From the cell containing the given text, extract its center point as [x, y] coordinate. 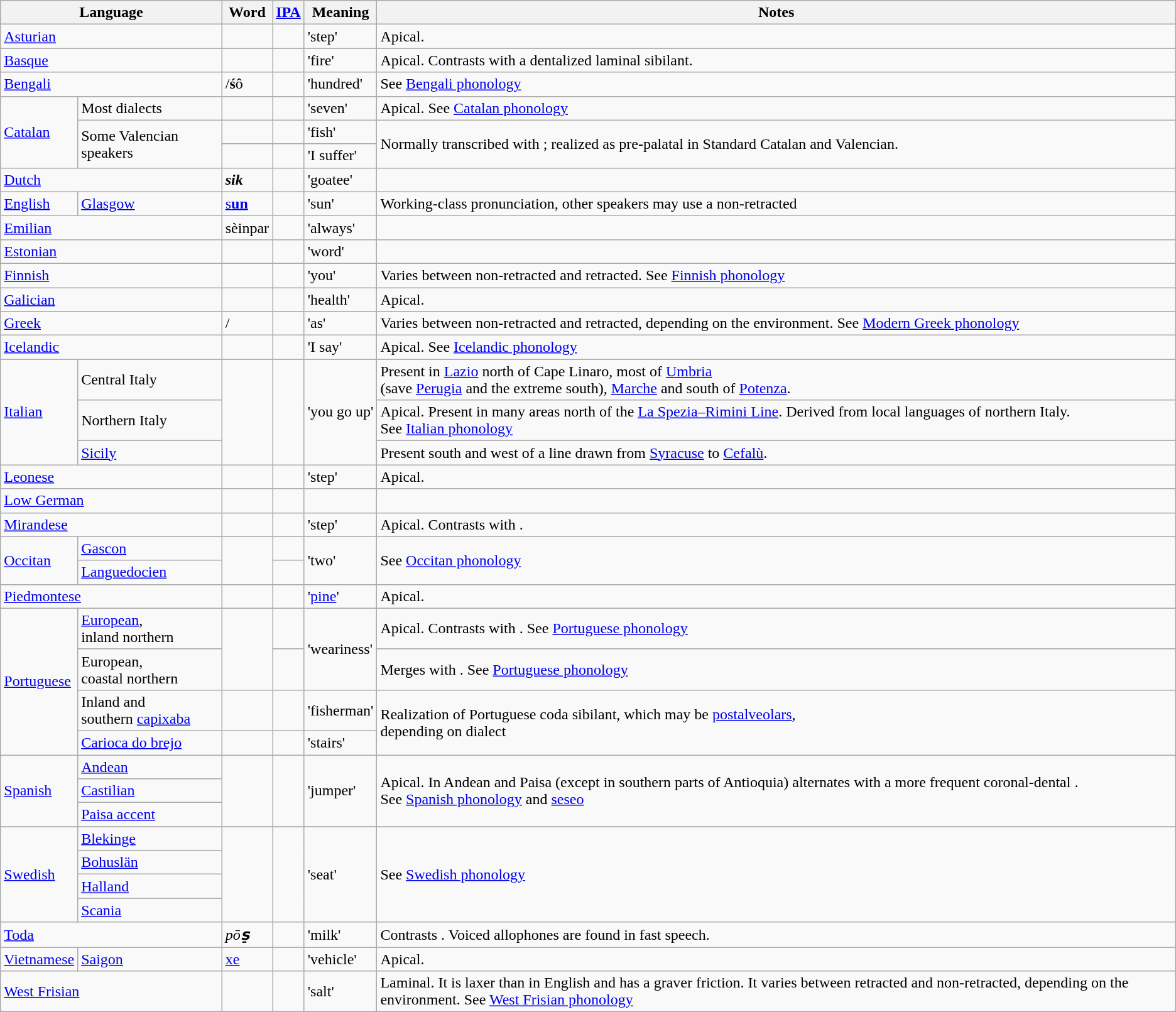
'seat' [340, 874]
Some Valencian speakers [150, 144]
Languedocien [150, 572]
'weariness' [340, 649]
Normally transcribed with ; realized as pre-palatal in Standard Catalan and Valencian. [776, 144]
Varies between non-retracted and retracted. See Finnish phonology [776, 275]
Occitan [39, 560]
'fish' [340, 132]
Merges with . See Portuguese phonology [776, 670]
Inland andsouthern capixaba [150, 710]
Most dialects [150, 108]
'you' [340, 275]
Gascon [150, 548]
Dutch [111, 180]
'sun' [340, 204]
'I say' [340, 347]
Present south and west of a line drawn from Syracuse to Cefalù. [776, 453]
Apical. Contrasts with . [776, 525]
Blekinge [150, 839]
Saigon [150, 959]
Apical. Contrasts with . See Portuguese phonology [776, 628]
See Swedish phonology [776, 874]
Carioca do brejo [150, 743]
/śô [247, 84]
Portuguese [39, 681]
Estonian [111, 251]
Word [247, 13]
sun [247, 204]
Icelandic [111, 347]
Greek [111, 324]
'I suffer' [340, 156]
'fisherman' [340, 710]
Andean [150, 767]
European,inland northern [150, 628]
Apical. In Andean and Paisa (except in southern parts of Antioquia) alternates with a more frequent coronal-dental .See Spanish phonology and seseo [776, 791]
Piedmontese [111, 596]
Glasgow [150, 204]
Notes [776, 13]
Bengali [111, 84]
Vietnamese [39, 959]
Language [111, 13]
pōs̠ [247, 935]
Sicily [150, 453]
'as' [340, 324]
'word' [340, 251]
Apical. Present in many areas north of the La Spezia–Rimini Line. Derived from local languages of northern Italy.See Italian phonology [776, 421]
'goatee' [340, 180]
Central Italy [150, 379]
'stairs' [340, 743]
Spanish [39, 791]
Castilian [150, 791]
IPA [289, 13]
Galician [111, 300]
Asturian [111, 36]
Mirandese [111, 525]
'seven' [340, 108]
Apical. Contrasts with a dentalized laminal sibilant. [776, 60]
Bohuslän [150, 862]
Finnish [111, 275]
'health' [340, 300]
West Frisian [111, 991]
Scania [150, 910]
'milk' [340, 935]
English [39, 204]
sèinpar [247, 227]
Northern Italy [150, 421]
'always' [340, 227]
Catalan [39, 132]
'two' [340, 560]
Realization of Portuguese coda sibilant, which may be postalveolars,depending on dialect [776, 722]
Paisa accent [150, 815]
European,coastal northern [150, 670]
Emilian [111, 227]
See Occitan phonology [776, 560]
Apical. See Catalan phonology [776, 108]
See Bengali phonology [776, 84]
'pine' [340, 596]
'jumper' [340, 791]
Contrasts . Voiced allophones are found in fast speech. [776, 935]
'fire' [340, 60]
xe [247, 959]
Leonese [111, 477]
Varies between non-retracted and retracted, depending on the environment. See Modern Greek phonology [776, 324]
'you go up' [340, 412]
sik [247, 180]
'vehicle' [340, 959]
Toda [111, 935]
Basque [111, 60]
Halland [150, 886]
Present in Lazio north of Cape Linaro, most of Umbria(save Perugia and the extreme south), Marche and south of Potenza. [776, 379]
'salt' [340, 991]
'hundred' [340, 84]
Italian [39, 412]
Low German [111, 501]
Working-class pronunciation, other speakers may use a non-retracted [776, 204]
Meaning [340, 13]
/ [247, 324]
Swedish [39, 874]
Apical. See Icelandic phonology [776, 347]
